From the cell containing the given text, extract its center point as [x, y] coordinate. 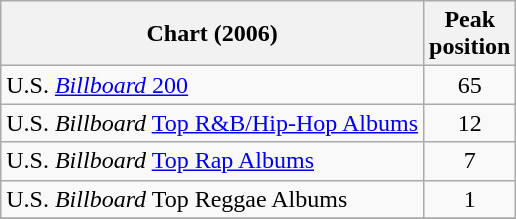
7 [470, 161]
U.S. Billboard Top Rap Albums [212, 161]
U.S. Billboard Top Reggae Albums [212, 199]
Peakposition [470, 34]
U.S. Billboard 200 [212, 85]
U.S. Billboard Top R&B/Hip-Hop Albums [212, 123]
Chart (2006) [212, 34]
65 [470, 85]
12 [470, 123]
1 [470, 199]
